Provide the [X, Y] coordinate of the cell's center where the given text is located.  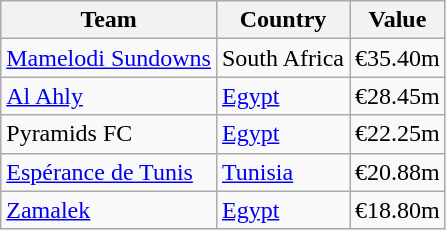
Al Ahly [109, 96]
€22.25m [398, 134]
€35.40m [398, 58]
Pyramids FC [109, 134]
Team [109, 20]
Espérance de Tunis [109, 172]
Mamelodi Sundowns [109, 58]
Country [282, 20]
€20.88m [398, 172]
€28.45m [398, 96]
Value [398, 20]
South Africa [282, 58]
Zamalek [109, 210]
Tunisia [282, 172]
€18.80m [398, 210]
